Scan for the cell matching the given text and deliver its (X, Y) coordinate at center. 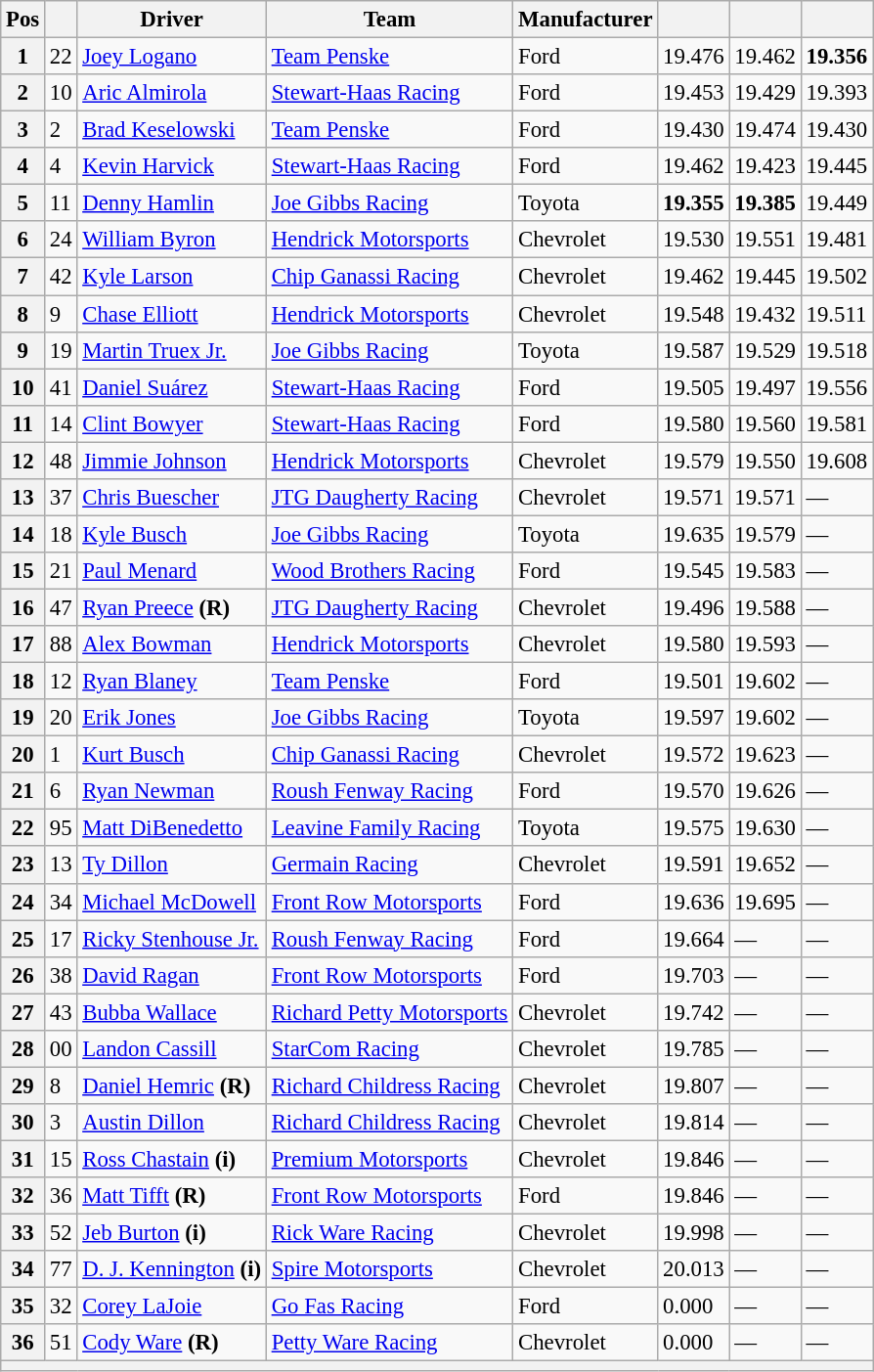
19.807 (694, 1085)
D. J. Kennington (i) (172, 1269)
Cody Ware (R) (172, 1343)
Rick Ware Racing (389, 1233)
Petty Ware Racing (389, 1343)
Kyle Busch (172, 534)
Jimmie Johnson (172, 461)
19.591 (694, 865)
33 (23, 1233)
19.550 (765, 461)
19.636 (694, 902)
00 (61, 1049)
19.556 (837, 387)
19.393 (837, 93)
Matt DiBenedetto (172, 828)
19.355 (694, 203)
Richard Petty Motorsports (389, 1012)
Ryan Blaney (172, 682)
Spire Motorsports (389, 1269)
19.630 (765, 828)
19.474 (765, 130)
Jeb Burton (i) (172, 1233)
19.356 (837, 57)
Kurt Busch (172, 755)
19.664 (694, 939)
Daniel Hemric (R) (172, 1085)
Clint Bowyer (172, 423)
Paul Menard (172, 571)
19.581 (837, 423)
19.814 (694, 1123)
19.548 (694, 314)
42 (61, 277)
Kevin Harvick (172, 166)
Michael McDowell (172, 902)
19.652 (765, 865)
19.703 (694, 975)
Team (389, 20)
48 (61, 461)
43 (61, 1012)
19.505 (694, 387)
Ross Chastain (i) (172, 1159)
Ty Dillon (172, 865)
Denny Hamlin (172, 203)
Erik Jones (172, 718)
19.785 (694, 1049)
47 (61, 607)
19.501 (694, 682)
19.545 (694, 571)
19.608 (837, 461)
23 (23, 865)
Manufacturer (586, 20)
Matt Tifft (R) (172, 1196)
19.593 (765, 644)
19.570 (694, 791)
Martin Truex Jr. (172, 350)
William Byron (172, 240)
7 (23, 277)
19.635 (694, 534)
27 (23, 1012)
37 (61, 498)
30 (23, 1123)
Austin Dillon (172, 1123)
26 (23, 975)
19.998 (694, 1233)
31 (23, 1159)
Brad Keselowski (172, 130)
StarCom Racing (389, 1049)
Landon Cassill (172, 1049)
19.481 (837, 240)
Pos (23, 20)
Aric Almirola (172, 93)
19.572 (694, 755)
28 (23, 1049)
19.423 (765, 166)
19.597 (694, 718)
19.502 (837, 277)
Go Fas Racing (389, 1306)
29 (23, 1085)
19.626 (765, 791)
19.496 (694, 607)
Wood Brothers Racing (389, 571)
25 (23, 939)
35 (23, 1306)
77 (61, 1269)
20.013 (694, 1269)
19.587 (694, 350)
Ryan Preece (R) (172, 607)
19.695 (765, 902)
Bubba Wallace (172, 1012)
19.560 (765, 423)
19.385 (765, 203)
19.623 (765, 755)
41 (61, 387)
19.575 (694, 828)
Alex Bowman (172, 644)
David Ragan (172, 975)
38 (61, 975)
Driver (172, 20)
Chris Buescher (172, 498)
19.511 (837, 314)
19.518 (837, 350)
19.476 (694, 57)
19.449 (837, 203)
19.742 (694, 1012)
19.530 (694, 240)
95 (61, 828)
19.429 (765, 93)
Corey LaJoie (172, 1306)
19.583 (765, 571)
Premium Motorsports (389, 1159)
51 (61, 1343)
Kyle Larson (172, 277)
19.529 (765, 350)
19.453 (694, 93)
88 (61, 644)
Ryan Newman (172, 791)
19.588 (765, 607)
Ricky Stenhouse Jr. (172, 939)
Chase Elliott (172, 314)
Daniel Suárez (172, 387)
Leavine Family Racing (389, 828)
19.551 (765, 240)
52 (61, 1233)
16 (23, 607)
Joey Logano (172, 57)
Germain Racing (389, 865)
5 (23, 203)
19.497 (765, 387)
19.432 (765, 314)
